For the text-containing cell, return its midpoint in [x, y] coordinate format. 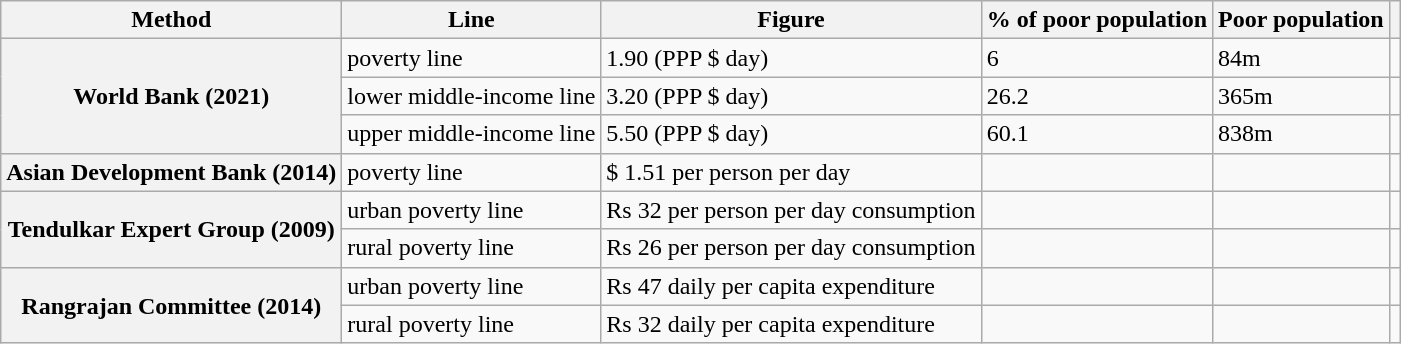
Line [472, 20]
838m [1302, 134]
% of poor population [1096, 20]
26.2 [1096, 96]
1.90 (PPP $ day) [791, 58]
Rs 32 per person per day consumption [791, 210]
60.1 [1096, 134]
Poor population [1302, 20]
lower middle-income line [472, 96]
Asian Development Bank (2014) [172, 172]
Rs 47 daily per capita expenditure [791, 286]
84m [1302, 58]
365m [1302, 96]
World Bank (2021) [172, 96]
Tendulkar Expert Group (2009) [172, 229]
$ 1.51 per person per day [791, 172]
Rangrajan Committee (2014) [172, 305]
Method [172, 20]
3.20 (PPP $ day) [791, 96]
Rs 32 daily per capita expenditure [791, 324]
upper middle-income line [472, 134]
6 [1096, 58]
5.50 (PPP $ day) [791, 134]
Rs 26 per person per day consumption [791, 248]
Figure [791, 20]
